Return [x, y] of the center of cell containing provided text 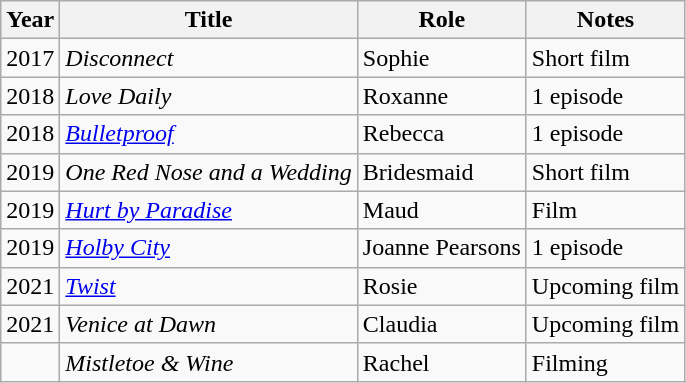
Film [605, 210]
Disconnect [208, 58]
Venice at Dawn [208, 324]
Love Daily [208, 96]
Roxanne [442, 96]
Rachel [442, 362]
Claudia [442, 324]
Mistletoe & Wine [208, 362]
Bulletproof [208, 134]
Rebecca [442, 134]
Filming [605, 362]
Role [442, 20]
Year [30, 20]
2017 [30, 58]
Rosie [442, 286]
Joanne Pearsons [442, 248]
Sophie [442, 58]
Holby City [208, 248]
One Red Nose and a Wedding [208, 172]
Title [208, 20]
Notes [605, 20]
Hurt by Paradise [208, 210]
Bridesmaid [442, 172]
Maud [442, 210]
Twist [208, 286]
